Detect which cell encompasses the target text, then output its (x, y) center coordinate. 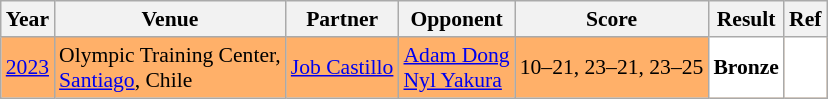
Venue (170, 19)
10–21, 23–21, 23–25 (612, 68)
Job Castillo (342, 68)
Result (746, 19)
Adam Dong Nyl Yakura (456, 68)
Opponent (456, 19)
Score (612, 19)
2023 (28, 68)
Ref (805, 19)
Olympic Training Center,Santiago, Chile (170, 68)
Bronze (746, 68)
Partner (342, 19)
Year (28, 19)
